Locate the cell with the specified text and output its (x, y) center coordinate. 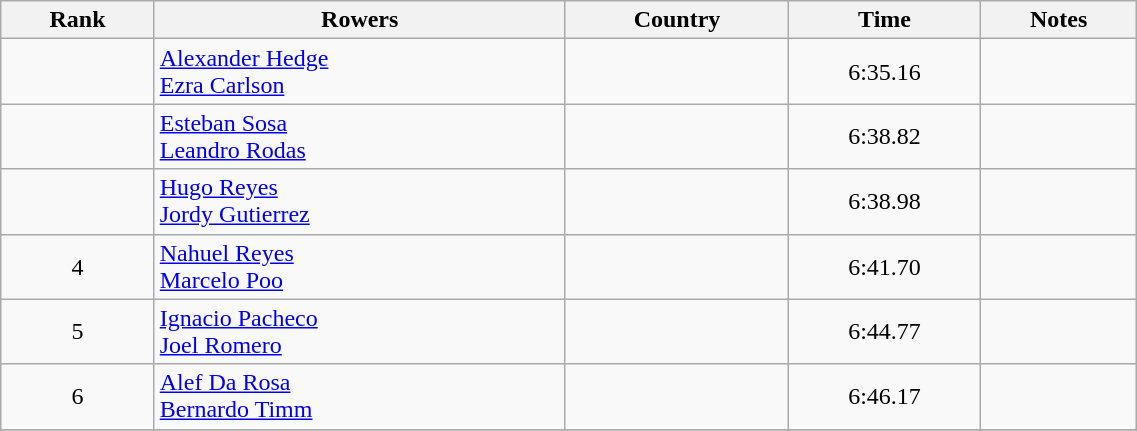
Alexander HedgeEzra Carlson (360, 72)
Hugo ReyesJordy Gutierrez (360, 202)
6:41.70 (885, 266)
Rowers (360, 20)
6:46.17 (885, 396)
6:38.98 (885, 202)
Notes (1058, 20)
6:44.77 (885, 332)
Nahuel ReyesMarcelo Poo (360, 266)
Time (885, 20)
Alef Da RosaBernardo Timm (360, 396)
5 (78, 332)
4 (78, 266)
6:35.16 (885, 72)
Rank (78, 20)
Esteban SosaLeandro Rodas (360, 136)
6:38.82 (885, 136)
6 (78, 396)
Country (677, 20)
Ignacio PachecoJoel Romero (360, 332)
